Provide the [x, y] coordinate of the cell's center where the given text is located.  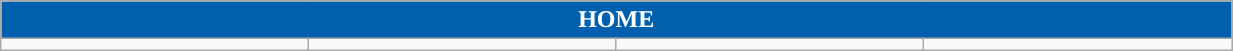
HOME [616, 20]
